Provide the (X, Y) coordinate of the cell's center where the given text is located.  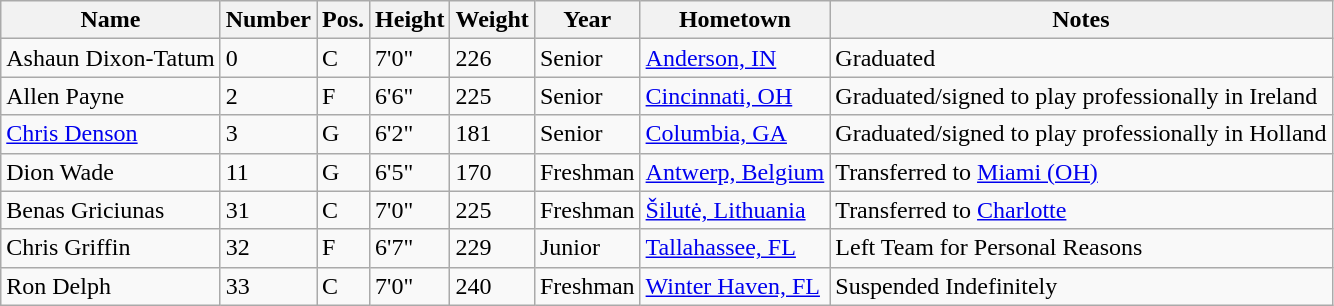
32 (268, 248)
Chris Denson (110, 134)
Pos. (342, 20)
Year (587, 20)
Graduated/signed to play professionally in Holland (1081, 134)
Graduated (1081, 58)
Notes (1081, 20)
6'6" (410, 96)
Ashaun Dixon-Tatum (110, 58)
Dion Wade (110, 172)
0 (268, 58)
6'7" (410, 248)
226 (492, 58)
240 (492, 286)
33 (268, 286)
Number (268, 20)
Columbia, GA (735, 134)
Suspended Indefinitely (1081, 286)
6'2" (410, 134)
Allen Payne (110, 96)
Chris Griffin (110, 248)
Benas Griciunas (110, 210)
6'5" (410, 172)
Antwerp, Belgium (735, 172)
181 (492, 134)
Name (110, 20)
Height (410, 20)
Hometown (735, 20)
Cincinnati, OH (735, 96)
Graduated/signed to play professionally in Ireland (1081, 96)
Ron Delph (110, 286)
Left Team for Personal Reasons (1081, 248)
Tallahassee, FL (735, 248)
Winter Haven, FL (735, 286)
Weight (492, 20)
Anderson, IN (735, 58)
Transferred to Miami (OH) (1081, 172)
11 (268, 172)
3 (268, 134)
Junior (587, 248)
Transferred to Charlotte (1081, 210)
170 (492, 172)
229 (492, 248)
Šilutė, Lithuania (735, 210)
2 (268, 96)
31 (268, 210)
